Pinpoint the cell where the given text exists, returning its [x, y] midpoint coordinate. 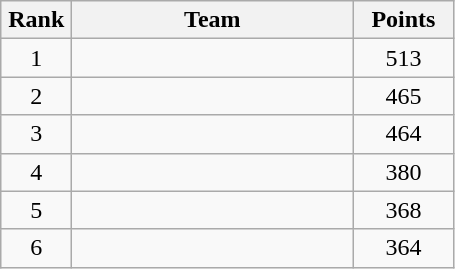
3 [36, 134]
513 [404, 58]
Rank [36, 20]
Points [404, 20]
364 [404, 248]
368 [404, 210]
2 [36, 96]
4 [36, 172]
5 [36, 210]
6 [36, 248]
Team [212, 20]
1 [36, 58]
380 [404, 172]
464 [404, 134]
465 [404, 96]
